Search for the cell housing the specified text and yield its (x, y) center coordinate. 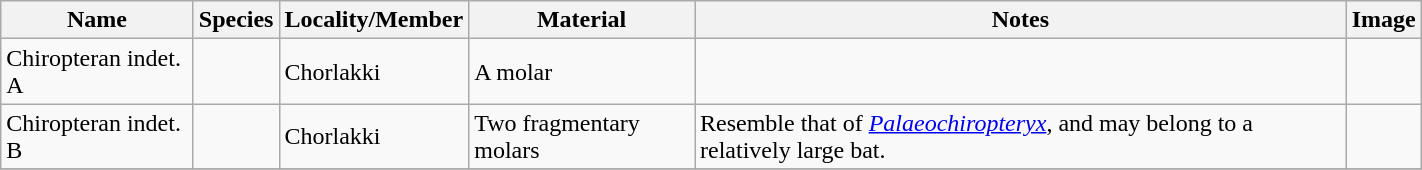
Species (236, 20)
Notes (1020, 20)
A molar (582, 72)
Image (1384, 20)
Two fragmentary molars (582, 136)
Material (582, 20)
Name (98, 20)
Chiropteran indet. B (98, 136)
Chiropteran indet. A (98, 72)
Resemble that of Palaeochiropteryx, and may belong to a relatively large bat. (1020, 136)
Locality/Member (374, 20)
